Detect which cell encompasses the target text, then output its [x, y] center coordinate. 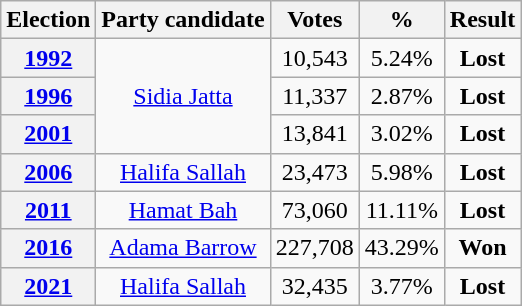
Result [482, 20]
10,543 [314, 58]
3.77% [402, 286]
Hamat Bah [183, 210]
11,337 [314, 96]
2006 [48, 172]
1992 [48, 58]
23,473 [314, 172]
Adama Barrow [183, 248]
32,435 [314, 286]
Votes [314, 20]
1996 [48, 96]
Won [482, 248]
2016 [48, 248]
3.02% [402, 134]
2001 [48, 134]
% [402, 20]
2021 [48, 286]
2011 [48, 210]
43.29% [402, 248]
73,060 [314, 210]
13,841 [314, 134]
5.98% [402, 172]
227,708 [314, 248]
2.87% [402, 96]
Party candidate [183, 20]
11.11% [402, 210]
5.24% [402, 58]
Election [48, 20]
Sidia Jatta [183, 96]
